From the cell containing the given text, extract its center point as (X, Y) coordinate. 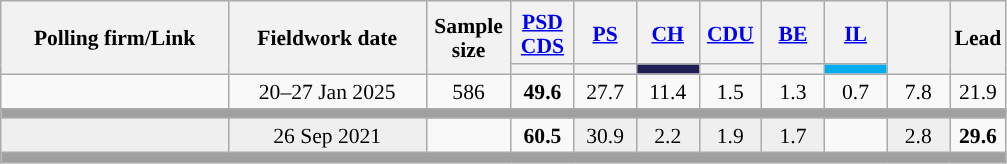
Polling firm/Link (115, 38)
Fieldwork date (327, 38)
PSDCDS (542, 32)
1.5 (730, 91)
CH (668, 32)
Lead (978, 38)
27.7 (606, 91)
49.6 (542, 91)
21.9 (978, 91)
1.7 (794, 136)
CDU (730, 32)
BE (794, 32)
2.2 (668, 136)
60.5 (542, 136)
586 (468, 91)
20–27 Jan 2025 (327, 91)
7.8 (918, 91)
29.6 (978, 136)
1.3 (794, 91)
30.9 (606, 136)
2.8 (918, 136)
Sample size (468, 38)
1.9 (730, 136)
IL (856, 32)
26 Sep 2021 (327, 136)
PS (606, 32)
0.7 (856, 91)
11.4 (668, 91)
